Find where the given text appears and provide that cell's center as (x, y) coordinate. 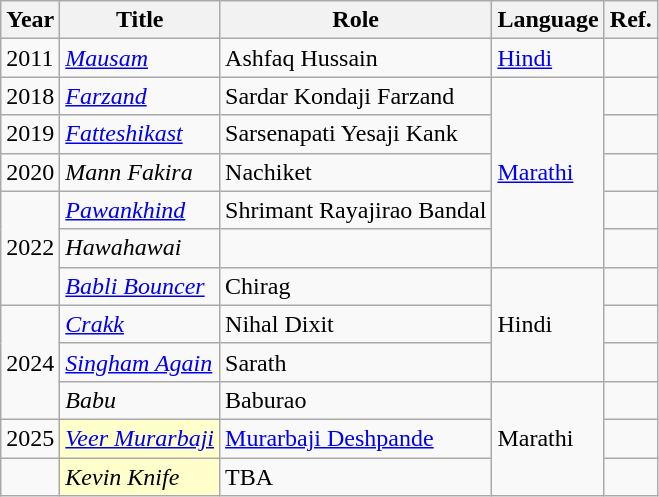
2019 (30, 134)
Babu (140, 400)
Babli Bouncer (140, 286)
2025 (30, 438)
Mausam (140, 58)
Veer Murarbaji (140, 438)
Sarath (356, 362)
Title (140, 20)
2020 (30, 172)
Nachiket (356, 172)
Ref. (630, 20)
Sardar Kondaji Farzand (356, 96)
Kevin Knife (140, 477)
Baburao (356, 400)
Year (30, 20)
Sarsenapati Yesaji Kank (356, 134)
Mann Fakira (140, 172)
Crakk (140, 324)
TBA (356, 477)
Chirag (356, 286)
2011 (30, 58)
Fatteshikast (140, 134)
2024 (30, 362)
2022 (30, 248)
Ashfaq Hussain (356, 58)
Murarbaji Deshpande (356, 438)
Shrimant Rayajirao Bandal (356, 210)
Pawankhind (140, 210)
2018 (30, 96)
Singham Again (140, 362)
Role (356, 20)
Farzand (140, 96)
Nihal Dixit (356, 324)
Language (548, 20)
Hawahawai (140, 248)
